Return (X, Y) of the center of cell containing provided text 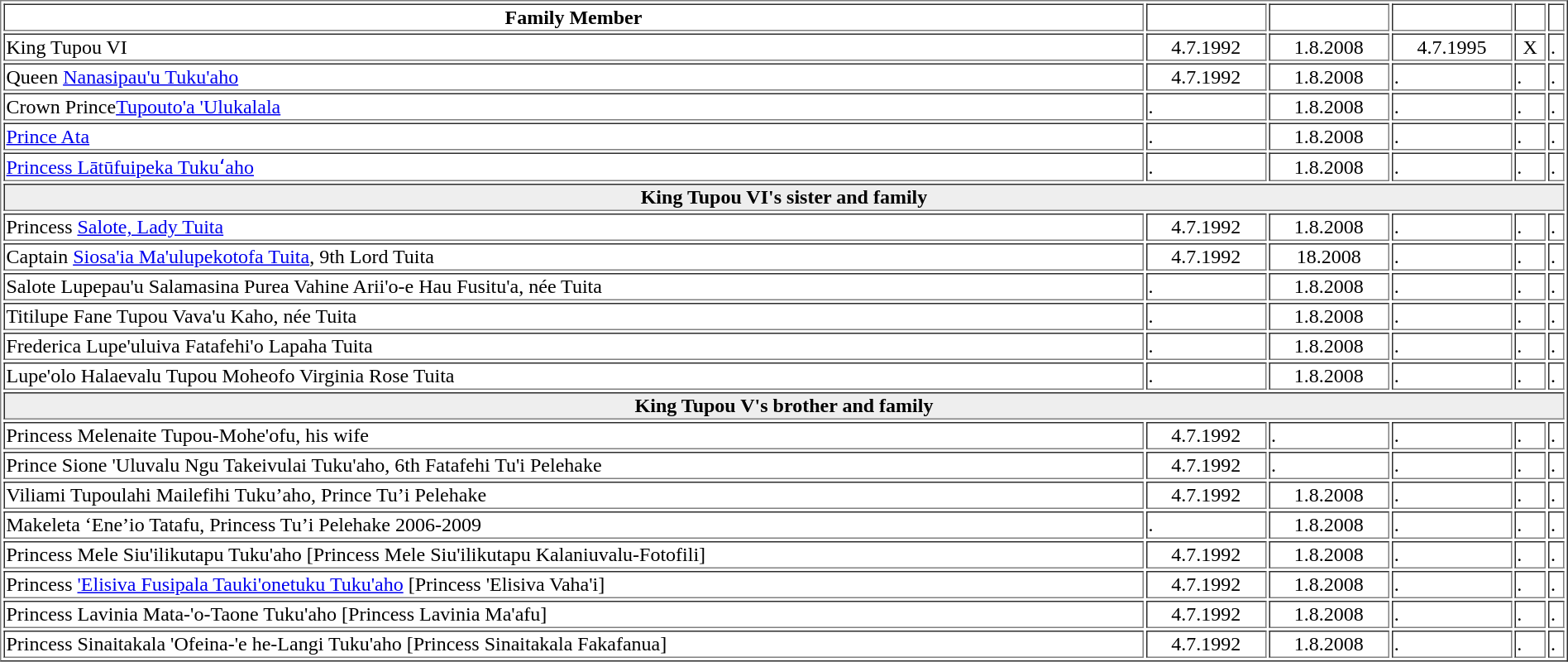
King Tupou VI's sister and family (784, 197)
Princess Melenaite Tupou-Mohe'ofu, his wife (573, 435)
King Tupou V's brother and family (784, 405)
Viliami Tupoulahi Mailefihi Tuku’aho, Prince Tu’i Pelehake (573, 495)
Princess 'Elisiva Fusipala Tauki'onetuku Tuku'aho [Princess 'Elisiva Vaha'i] (573, 584)
Makeleta ‘Ene’io Tatafu, Princess Tu’i Pelehake 2006-2009 (573, 525)
18.2008 (1329, 257)
Princess Salote, Lady Tuita (573, 227)
Prince Ata (573, 136)
Princess Lātūfuipeka Tukuʻaho (573, 166)
4.7.1995 (1452, 46)
Family Member (573, 17)
Captain Siosa'ia Ma'ulupekotofa Tuita, 9th Lord Tuita (573, 257)
Prince Sione 'Uluvalu Ngu Takeivulai Tuku'aho, 6th Fatafehi Tu'i Pelehake (573, 465)
Crown PrinceTupouto'a 'Ulukalala (573, 106)
Princess Sinaitakala 'Ofeina-'e he-Langi Tuku'aho [Princess Sinaitakala Fakafanua] (573, 644)
X (1530, 46)
Queen Nanasipau'u Tuku'aho (573, 76)
Lupe'olo Halaevalu Tupou Moheofo Virginia Rose Tuita (573, 376)
Salote Lupepau'u Salamasina Purea Vahine Arii'o-e Hau Fusitu'a, née Tuita (573, 286)
King Tupou VI (573, 46)
Frederica Lupe'uluiva Fatafehi'o Lapaha Tuita (573, 346)
Titilupe Fane Tupou Vava'u Kaho, née Tuita (573, 316)
Princess Lavinia Mata-'o-Taone Tuku'aho [Princess Lavinia Ma'afu] (573, 614)
Princess Mele Siu'ilikutapu Tuku'aho [Princess Mele Siu'ilikutapu Kalaniuvalu-Fotofili] (573, 554)
